Capture the cell that displays the provided text and extract its (X, Y) central coordinate. 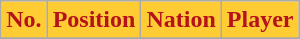
Position (94, 20)
Player (260, 20)
No. (24, 20)
Nation (181, 20)
